Identify which cell holds the provided text, then report its (X, Y) central coordinate. 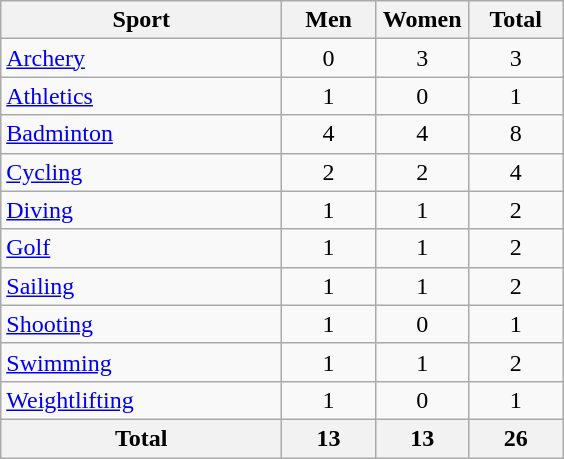
26 (516, 438)
8 (516, 134)
Badminton (142, 134)
Weightlifting (142, 400)
Archery (142, 58)
Shooting (142, 324)
Athletics (142, 96)
Diving (142, 210)
Men (329, 20)
Sport (142, 20)
Sailing (142, 286)
Swimming (142, 362)
Golf (142, 248)
Women (422, 20)
Cycling (142, 172)
